For the text-containing cell, return its midpoint in [x, y] coordinate format. 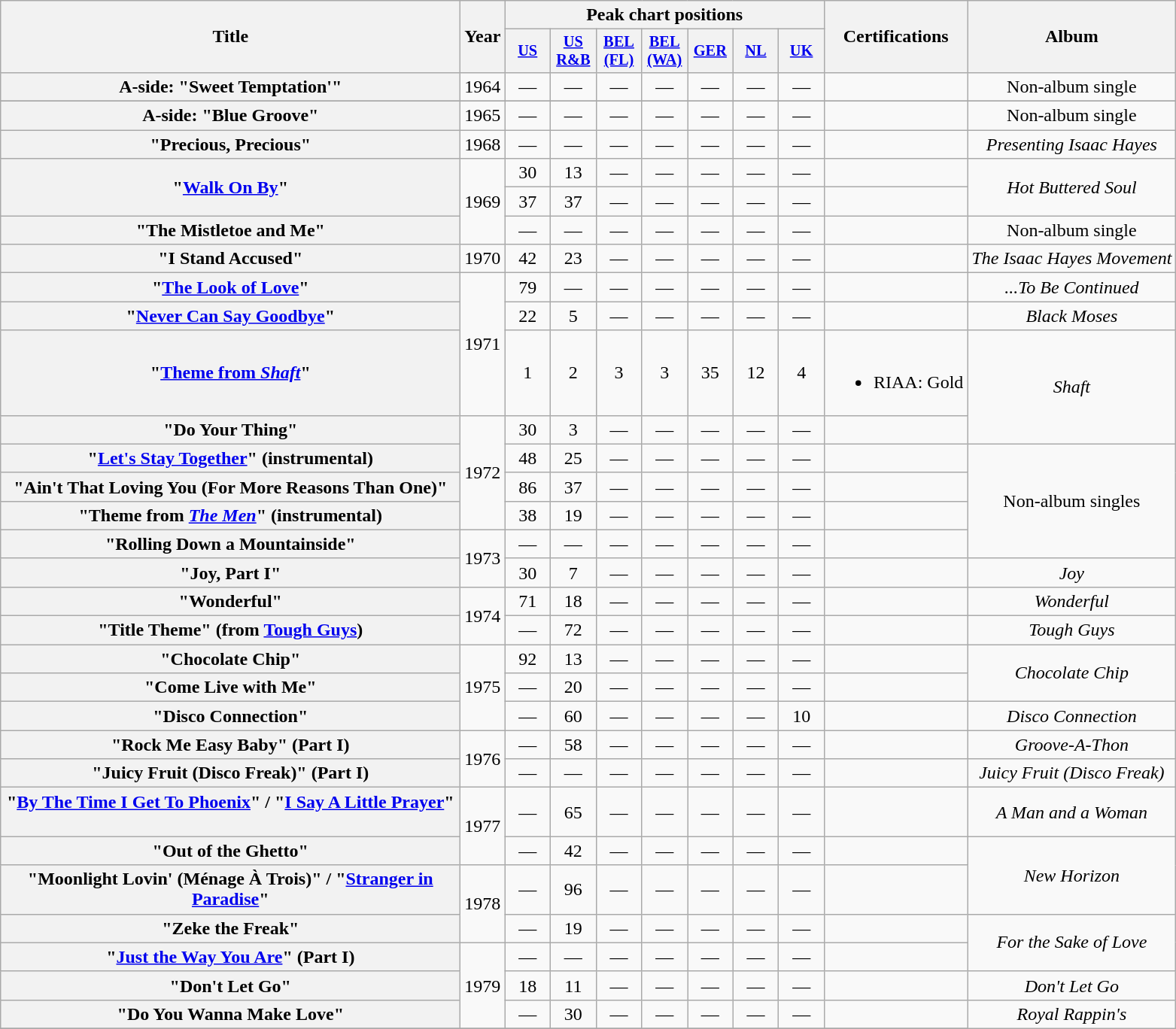
A Man and a Woman [1071, 812]
"Theme from Shaft" [230, 373]
BEL(WA) [665, 51]
"Do You Wanna Make Love" [230, 1014]
Non-album singles [1071, 501]
71 [528, 601]
UK [802, 51]
12 [755, 373]
"Zeke the Freak" [230, 928]
4 [802, 373]
35 [710, 373]
Joy [1071, 572]
20 [573, 688]
Royal Rappin's [1071, 1014]
79 [528, 287]
...To Be Continued [1071, 287]
"Chocolate Chip" [230, 659]
USR&B [573, 51]
1976 [483, 759]
65 [573, 812]
58 [573, 745]
1978 [483, 904]
Wonderful [1071, 601]
1964 [483, 87]
Black Moses [1071, 316]
Album [1071, 37]
"I Stand Accused" [230, 259]
For the Sake of Love [1071, 942]
"Rock Me Easy Baby" (Part I) [230, 745]
"Ain't That Loving You (For More Reasons Than One)" [230, 487]
"Title Theme" (from Tough Guys) [230, 630]
5 [573, 316]
A-side: "Sweet Temptation'" [230, 87]
Certifications [895, 37]
Presenting Isaac Hayes [1071, 144]
"Come Live with Me" [230, 688]
Disco Connection [1071, 716]
1965 [483, 116]
1975 [483, 688]
"Let's Stay Together" (instrumental) [230, 458]
92 [528, 659]
38 [528, 515]
1973 [483, 558]
"Just the Way You Are" (Part I) [230, 957]
The Isaac Hayes Movement [1071, 259]
"Precious, Precious" [230, 144]
1 [528, 373]
Groove-A-Thon [1071, 745]
New Horizon [1071, 876]
11 [573, 985]
"By The Time I Get To Phoenix" / "I Say A Little Prayer" [230, 812]
"Disco Connection" [230, 716]
86 [528, 487]
"The Look of Love" [230, 287]
"Don't Let Go" [230, 985]
1977 [483, 826]
Juicy Fruit (Disco Freak) [1071, 773]
"The Mistletoe and Me" [230, 230]
Title [230, 37]
1969 [483, 202]
Chocolate Chip [1071, 673]
RIAA: Gold [895, 373]
Year [483, 37]
"Out of the Ghetto" [230, 851]
NL [755, 51]
US [528, 51]
GER [710, 51]
"Moonlight Lovin' (Ménage À Trois)" / "Stranger in Paradise" [230, 889]
1974 [483, 615]
10 [802, 716]
Peak chart positions [665, 15]
"Never Can Say Goodbye" [230, 316]
48 [528, 458]
7 [573, 572]
1972 [483, 472]
1968 [483, 144]
22 [528, 316]
60 [573, 716]
"Do Your Thing" [230, 430]
25 [573, 458]
72 [573, 630]
"Joy, Part I" [230, 572]
1970 [483, 259]
BEL(FL) [618, 51]
A-side: "Blue Groove" [230, 116]
Don't Let Go [1071, 985]
96 [573, 889]
"Walk On By" [230, 187]
2 [573, 373]
1979 [483, 985]
"Rolling Down a Mountainside" [230, 544]
"Theme from The Men" (instrumental) [230, 515]
Hot Buttered Soul [1071, 187]
1971 [483, 345]
Tough Guys [1071, 630]
23 [573, 259]
"Wonderful" [230, 601]
Shaft [1071, 387]
"Juicy Fruit (Disco Freak)" (Part I) [230, 773]
